Find where the given text appears and provide that cell's center as [X, Y] coordinate. 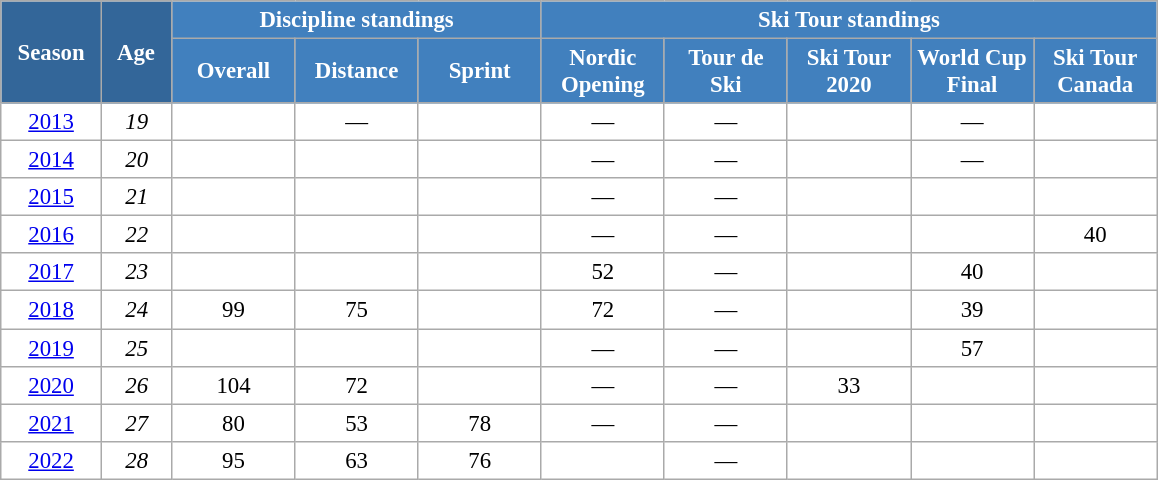
NordicOpening [602, 72]
39 [972, 310]
2014 [52, 160]
2019 [52, 348]
Discipline standings [356, 20]
104 [234, 385]
Season [52, 52]
19 [136, 122]
26 [136, 385]
Ski Tour2020 [848, 72]
Sprint [480, 72]
76 [480, 460]
2022 [52, 460]
Age [136, 52]
Distance [356, 72]
Overall [234, 72]
World CupFinal [972, 72]
27 [136, 423]
2017 [52, 273]
23 [136, 273]
2013 [52, 122]
Ski Tour standings [848, 20]
53 [356, 423]
22 [136, 235]
Ski TourCanada [1096, 72]
2020 [52, 385]
24 [136, 310]
78 [480, 423]
95 [234, 460]
Tour deSki [726, 72]
52 [602, 273]
21 [136, 197]
63 [356, 460]
80 [234, 423]
57 [972, 348]
75 [356, 310]
2015 [52, 197]
25 [136, 348]
2016 [52, 235]
99 [234, 310]
20 [136, 160]
2018 [52, 310]
33 [848, 385]
28 [136, 460]
2021 [52, 423]
